Find where the given text appears and provide that cell's center as [X, Y] coordinate. 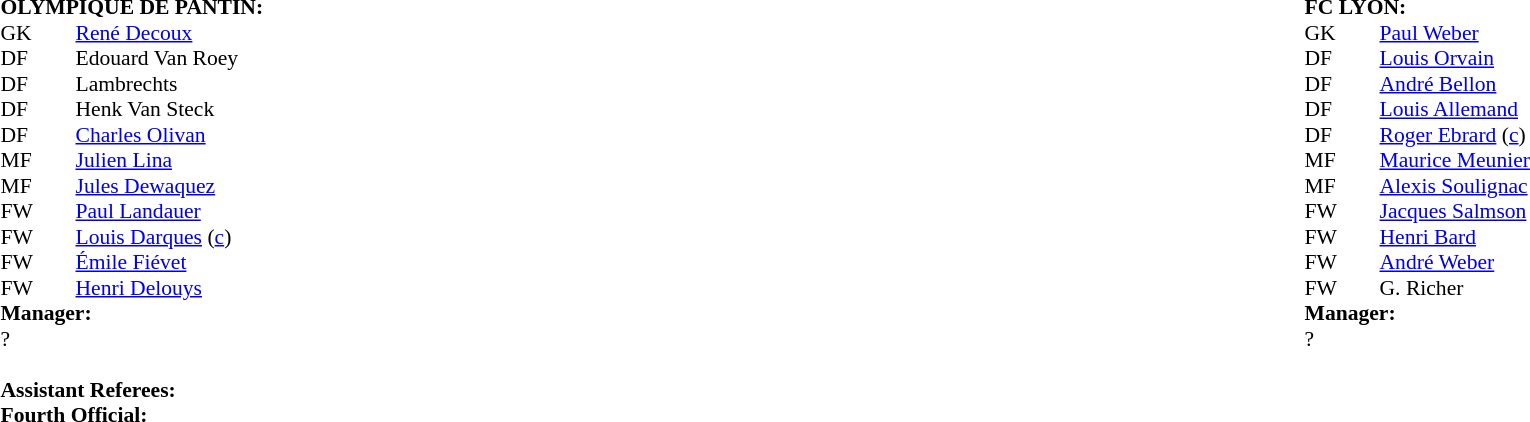
Louis Orvain [1455, 59]
G. Richer [1455, 288]
? [1418, 339]
Louis Allemand [1455, 109]
René Decoux [170, 33]
Lambrechts [170, 84]
Henri Bard [1455, 237]
Jules Dewaquez [170, 186]
Paul Weber [1455, 33]
Louis Darques (c) [170, 237]
Émile Fiévet [170, 263]
Julien Lina [170, 161]
Jacques Salmson [1455, 211]
André Bellon [1455, 84]
Alexis Soulignac [1455, 186]
Henri Delouys [170, 288]
Maurice Meunier [1455, 161]
Edouard Van Roey [170, 59]
Henk Van Steck [170, 109]
André Weber [1455, 263]
Charles Olivan [170, 135]
Paul Landauer [170, 211]
Roger Ebrard (c) [1455, 135]
